From the cell containing the given text, extract its center point as [x, y] coordinate. 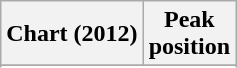
Chart (2012) [72, 34]
Peakposition [189, 34]
